Determine the [x, y] coordinate at the center of the cell enclosing the given text.  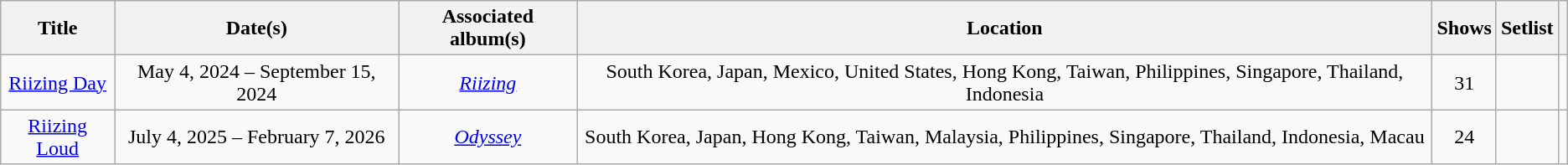
July 4, 2025 – February 7, 2026 [256, 137]
South Korea, Japan, Mexico, United States, Hong Kong, Taiwan, Philippines, Singapore, Thailand, Indonesia [1005, 82]
Riizing Loud [58, 137]
Setlist [1527, 28]
31 [1464, 82]
Odyssey [487, 137]
Location [1005, 28]
Riizing [487, 82]
May 4, 2024 – September 15, 2024 [256, 82]
South Korea, Japan, Hong Kong, Taiwan, Malaysia, Philippines, Singapore, Thailand, Indonesia, Macau [1005, 137]
Date(s) [256, 28]
Associated album(s) [487, 28]
24 [1464, 137]
Shows [1464, 28]
Title [58, 28]
Riizing Day [58, 82]
